Capture the cell that displays the provided text and extract its [X, Y] central coordinate. 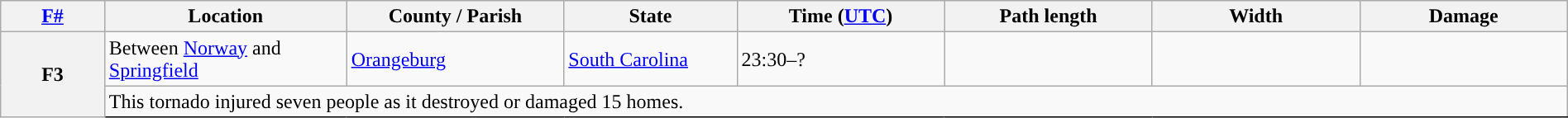
Location [225, 17]
South Carolina [650, 59]
23:30–? [840, 59]
F# [53, 17]
State [650, 17]
F3 [53, 74]
This tornado injured seven people as it destroyed or damaged 15 homes. [835, 101]
County / Parish [455, 17]
Orangeburg [455, 59]
Path length [1049, 17]
Width [1255, 17]
Time (UTC) [840, 17]
Damage [1464, 17]
Between Norway and Springfield [225, 59]
